Find where the given text appears and provide that cell's center as [X, Y] coordinate. 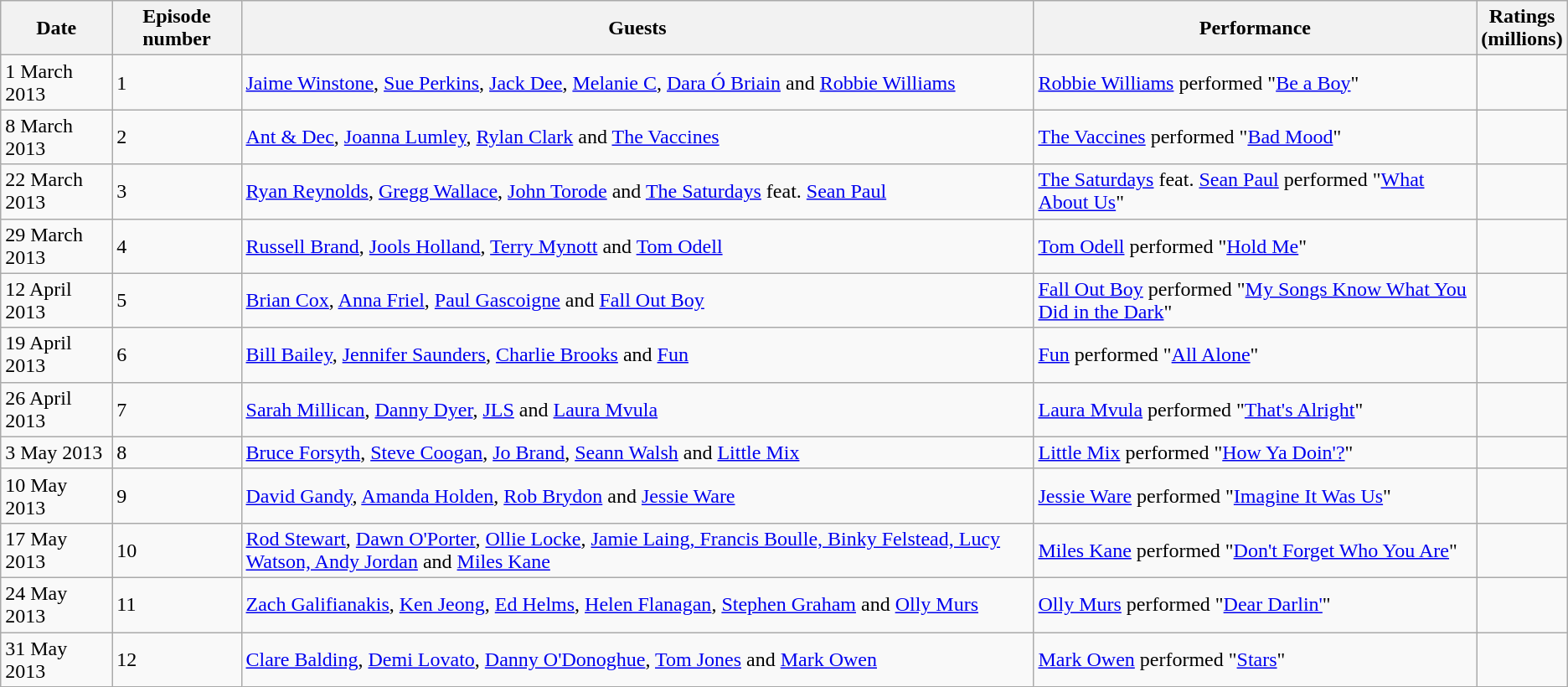
Episode number [177, 28]
Bruce Forsyth, Steve Coogan, Jo Brand, Seann Walsh and Little Mix [637, 452]
24 May 2013 [57, 605]
The Saturdays feat. Sean Paul performed "What About Us" [1255, 191]
2 [177, 137]
Guests [637, 28]
Clare Balding, Demi Lovato, Danny O'Donoghue, Tom Jones and Mark Owen [637, 659]
Laura Mvula performed "That's Alright" [1255, 409]
11 [177, 605]
Jaime Winstone, Sue Perkins, Jack Dee, Melanie C, Dara Ó Briain and Robbie Williams [637, 82]
The Vaccines performed "Bad Mood" [1255, 137]
5 [177, 300]
Rod Stewart, Dawn O'Porter, Ollie Locke, Jamie Laing, Francis Boulle, Binky Felstead, Lucy Watson, Andy Jordan and Miles Kane [637, 550]
Bill Bailey, Jennifer Saunders, Charlie Brooks and Fun [637, 355]
10 May 2013 [57, 496]
Brian Cox, Anna Friel, Paul Gascoigne and Fall Out Boy [637, 300]
Robbie Williams performed "Be a Boy" [1255, 82]
8 March 2013 [57, 137]
Tom Odell performed "Hold Me" [1255, 246]
12 April 2013 [57, 300]
4 [177, 246]
Russell Brand, Jools Holland, Terry Mynott and Tom Odell [637, 246]
19 April 2013 [57, 355]
7 [177, 409]
Performance [1255, 28]
1 [177, 82]
Miles Kane performed "Don't Forget Who You Are" [1255, 550]
Ryan Reynolds, Gregg Wallace, John Torode and The Saturdays feat. Sean Paul [637, 191]
3 [177, 191]
3 May 2013 [57, 452]
22 March 2013 [57, 191]
Olly Murs performed "Dear Darlin'" [1255, 605]
Mark Owen performed "Stars" [1255, 659]
1 March 2013 [57, 82]
10 [177, 550]
Ratings(millions) [1522, 28]
Sarah Millican, Danny Dyer, JLS and Laura Mvula [637, 409]
8 [177, 452]
Jessie Ware performed "Imagine It Was Us" [1255, 496]
6 [177, 355]
31 May 2013 [57, 659]
12 [177, 659]
Date [57, 28]
9 [177, 496]
Zach Galifianakis, Ken Jeong, Ed Helms, Helen Flanagan, Stephen Graham and Olly Murs [637, 605]
Little Mix performed "How Ya Doin'?" [1255, 452]
26 April 2013 [57, 409]
Fun performed "All Alone" [1255, 355]
Ant & Dec, Joanna Lumley, Rylan Clark and The Vaccines [637, 137]
17 May 2013 [57, 550]
David Gandy, Amanda Holden, Rob Brydon and Jessie Ware [637, 496]
Fall Out Boy performed "My Songs Know What You Did in the Dark" [1255, 300]
29 March 2013 [57, 246]
